Extract the [x, y] coordinate from the center of the cell holding the provided text.  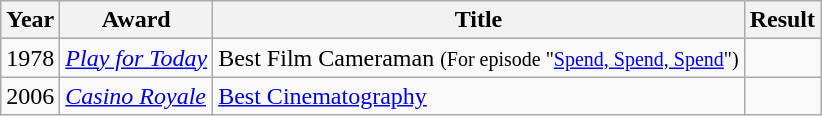
Casino Royale [136, 96]
Best Film Cameraman (For episode "Spend, Spend, Spend") [478, 58]
Play for Today [136, 58]
Title [478, 20]
Award [136, 20]
2006 [30, 96]
Result [782, 20]
Best Cinematography [478, 96]
1978 [30, 58]
Year [30, 20]
